Scan for the cell matching the given text and deliver its [X, Y] coordinate at center. 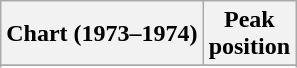
Chart (1973–1974) [102, 34]
Peak position [249, 34]
